Provide the (x, y) coordinate of the cell's center where the given text is located.  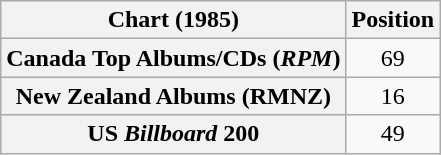
49 (393, 134)
16 (393, 96)
Canada Top Albums/CDs (RPM) (174, 58)
US Billboard 200 (174, 134)
69 (393, 58)
New Zealand Albums (RMNZ) (174, 96)
Position (393, 20)
Chart (1985) (174, 20)
